Determine the (X, Y) coordinate at the center of the cell enclosing the given text.  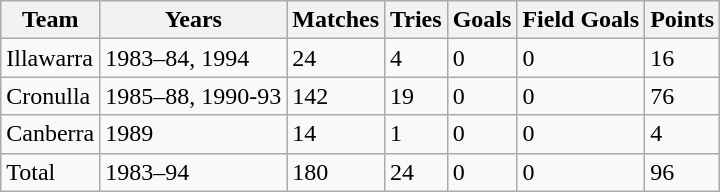
76 (682, 96)
1 (416, 134)
Tries (416, 20)
Total (50, 172)
16 (682, 58)
180 (336, 172)
Years (194, 20)
1989 (194, 134)
Points (682, 20)
Canberra (50, 134)
96 (682, 172)
1983–94 (194, 172)
142 (336, 96)
19 (416, 96)
1985–88, 1990-93 (194, 96)
Matches (336, 20)
Team (50, 20)
Goals (482, 20)
Illawarra (50, 58)
1983–84, 1994 (194, 58)
Cronulla (50, 96)
14 (336, 134)
Field Goals (581, 20)
